Scan for the cell matching the given text and deliver its [x, y] coordinate at center. 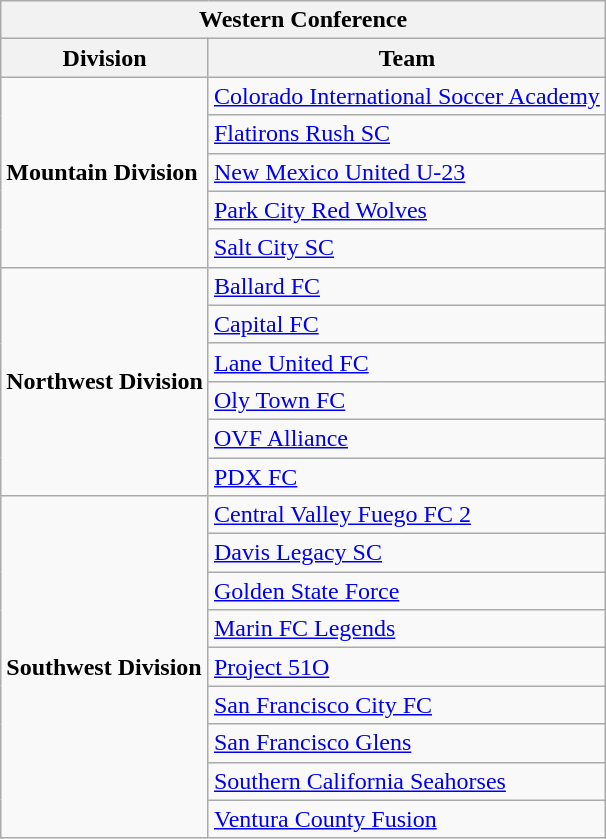
Western Conference [304, 20]
Mountain Division [105, 172]
Flatirons Rush SC [406, 134]
Ventura County Fusion [406, 819]
Division [105, 58]
Central Valley Fuego FC 2 [406, 515]
Oly Town FC [406, 400]
San Francisco City FC [406, 705]
Davis Legacy SC [406, 553]
Project 51O [406, 667]
Colorado International Soccer Academy [406, 96]
Marin FC Legends [406, 629]
Capital FC [406, 324]
OVF Alliance [406, 438]
Lane United FC [406, 362]
PDX FC [406, 477]
Southern California Seahorses [406, 781]
Team [406, 58]
Ballard FC [406, 286]
Park City Red Wolves [406, 210]
Golden State Force [406, 591]
Northwest Division [105, 381]
Salt City SC [406, 248]
Southwest Division [105, 668]
San Francisco Glens [406, 743]
New Mexico United U-23 [406, 172]
